For the text-containing cell, return its midpoint in [X, Y] coordinate format. 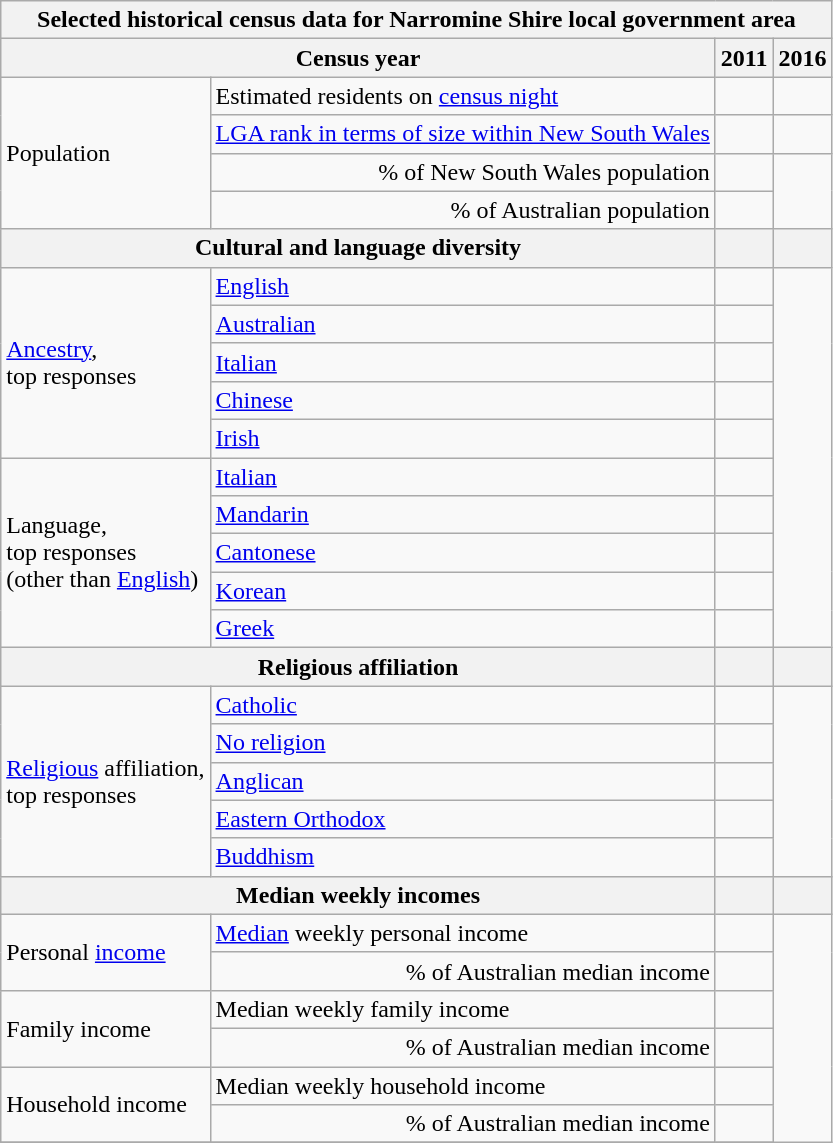
Religious affiliation [358, 667]
Personal income [106, 952]
Ancestry,top responses [106, 362]
Census year [358, 58]
Family income [106, 1028]
Population [106, 153]
No religion [462, 743]
Estimated residents on census night [462, 96]
Religious affiliation,top responses [106, 781]
Language,top responses(other than English) [106, 553]
Korean [462, 591]
Cantonese [462, 553]
2011 [744, 58]
Selected historical census data for Narromine Shire local government area [416, 20]
Catholic [462, 705]
Median weekly household income [462, 1085]
Irish [462, 438]
Median weekly incomes [358, 895]
Cultural and language diversity [358, 248]
Eastern Orthodox [462, 819]
Median weekly personal income [462, 933]
2016 [802, 58]
Median weekly family income [462, 1009]
% of Australian population [462, 210]
LGA rank in terms of size within New South Wales [462, 134]
Mandarin [462, 515]
% of New South Wales population [462, 172]
Household income [106, 1104]
Buddhism [462, 857]
English [462, 286]
Anglican [462, 781]
Greek [462, 629]
Chinese [462, 400]
Australian [462, 324]
